Output the (x, y) coordinate of the center of the cell containing the given text.  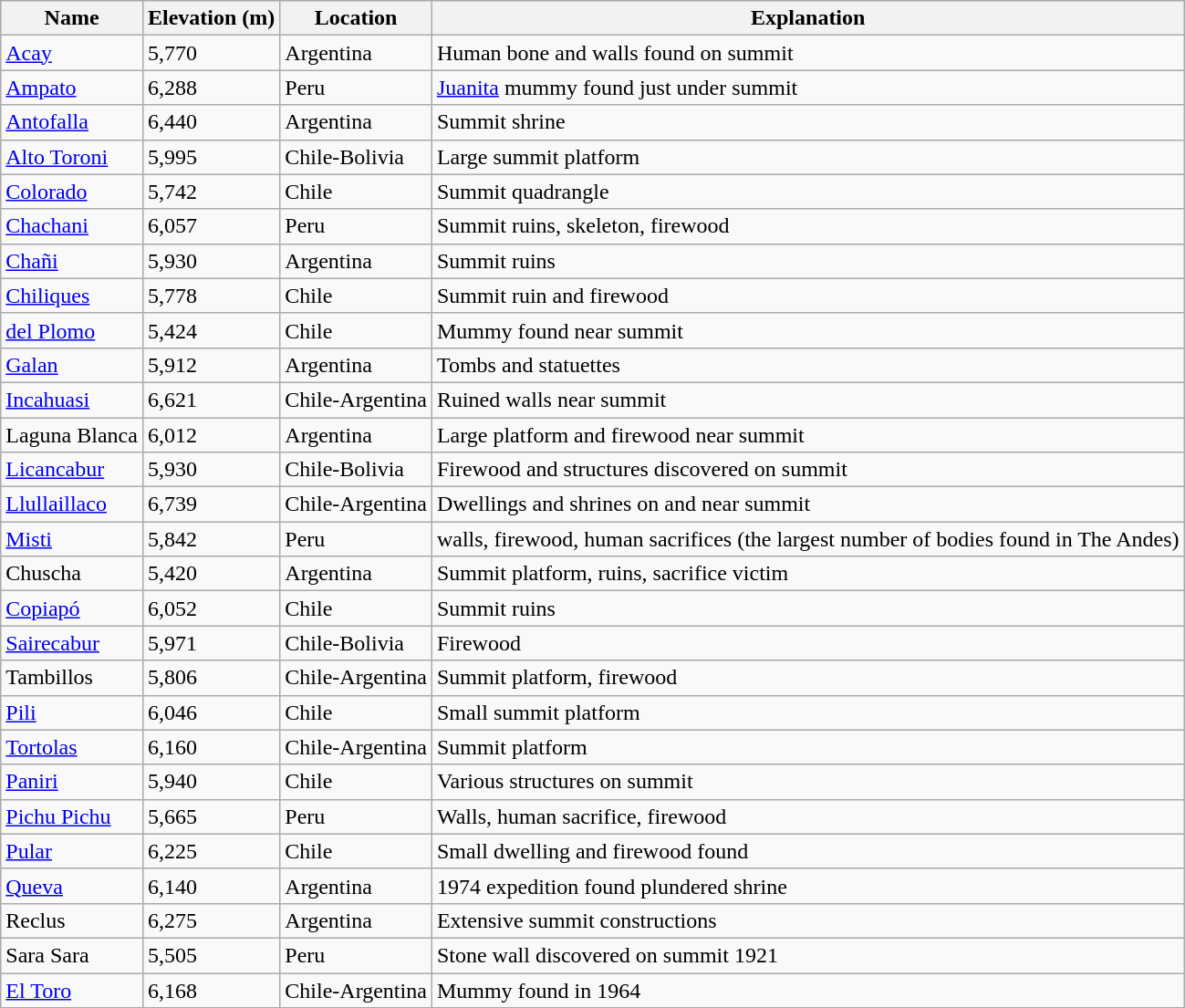
5,912 (211, 365)
Summit shrine (808, 122)
Pular (72, 851)
Walls, human sacrifice, firewood (808, 816)
5,770 (211, 53)
Summit ruins, skeleton, firewood (808, 226)
6,160 (211, 747)
walls, firewood, human sacrifices (the largest number of bodies found in The Andes) (808, 539)
Tambillos (72, 678)
Various structures on summit (808, 782)
Dwellings and shrines on and near summit (808, 504)
Laguna Blanca (72, 435)
Human bone and walls found on summit (808, 53)
Antofalla (72, 122)
Stone wall discovered on summit 1921 (808, 955)
6,739 (211, 504)
Licancabur (72, 470)
6,288 (211, 88)
Summit quadrangle (808, 192)
6,052 (211, 608)
Colorado (72, 192)
Small summit platform (808, 712)
5,971 (211, 643)
Alto Toroni (72, 157)
Chañi (72, 261)
Firewood and structures discovered on summit (808, 470)
Large summit platform (808, 157)
Chachani (72, 226)
Juanita mummy found just under summit (808, 88)
Galan (72, 365)
5,665 (211, 816)
6,012 (211, 435)
6,057 (211, 226)
6,275 (211, 920)
6,046 (211, 712)
1974 expedition found plundered shrine (808, 886)
5,778 (211, 296)
Queva (72, 886)
Elevation (m) (211, 18)
Extensive summit constructions (808, 920)
5,424 (211, 330)
Mummy found in 1964 (808, 990)
Misti (72, 539)
5,505 (211, 955)
Location (356, 18)
Paniri (72, 782)
Pili (72, 712)
Ruined walls near summit (808, 400)
Summit platform, firewood (808, 678)
Copiapó (72, 608)
Summit platform (808, 747)
Summit platform, ruins, sacrifice victim (808, 574)
6,621 (211, 400)
Explanation (808, 18)
Firewood (808, 643)
5,995 (211, 157)
Tortolas (72, 747)
6,168 (211, 990)
6,440 (211, 122)
Tombs and statuettes (808, 365)
5,806 (211, 678)
Small dwelling and firewood found (808, 851)
6,140 (211, 886)
Chiliques (72, 296)
Mummy found near summit (808, 330)
Ampato (72, 88)
Name (72, 18)
5,842 (211, 539)
Reclus (72, 920)
5,742 (211, 192)
5,940 (211, 782)
6,225 (211, 851)
Sara Sara (72, 955)
5,420 (211, 574)
Large platform and firewood near summit (808, 435)
Incahuasi (72, 400)
El Toro (72, 990)
Acay (72, 53)
Summit ruin and firewood (808, 296)
Sairecabur (72, 643)
Pichu Pichu (72, 816)
Llullaillaco (72, 504)
del Plomo (72, 330)
Chuscha (72, 574)
